Pinpoint the cell where the given text exists, returning its (X, Y) midpoint coordinate. 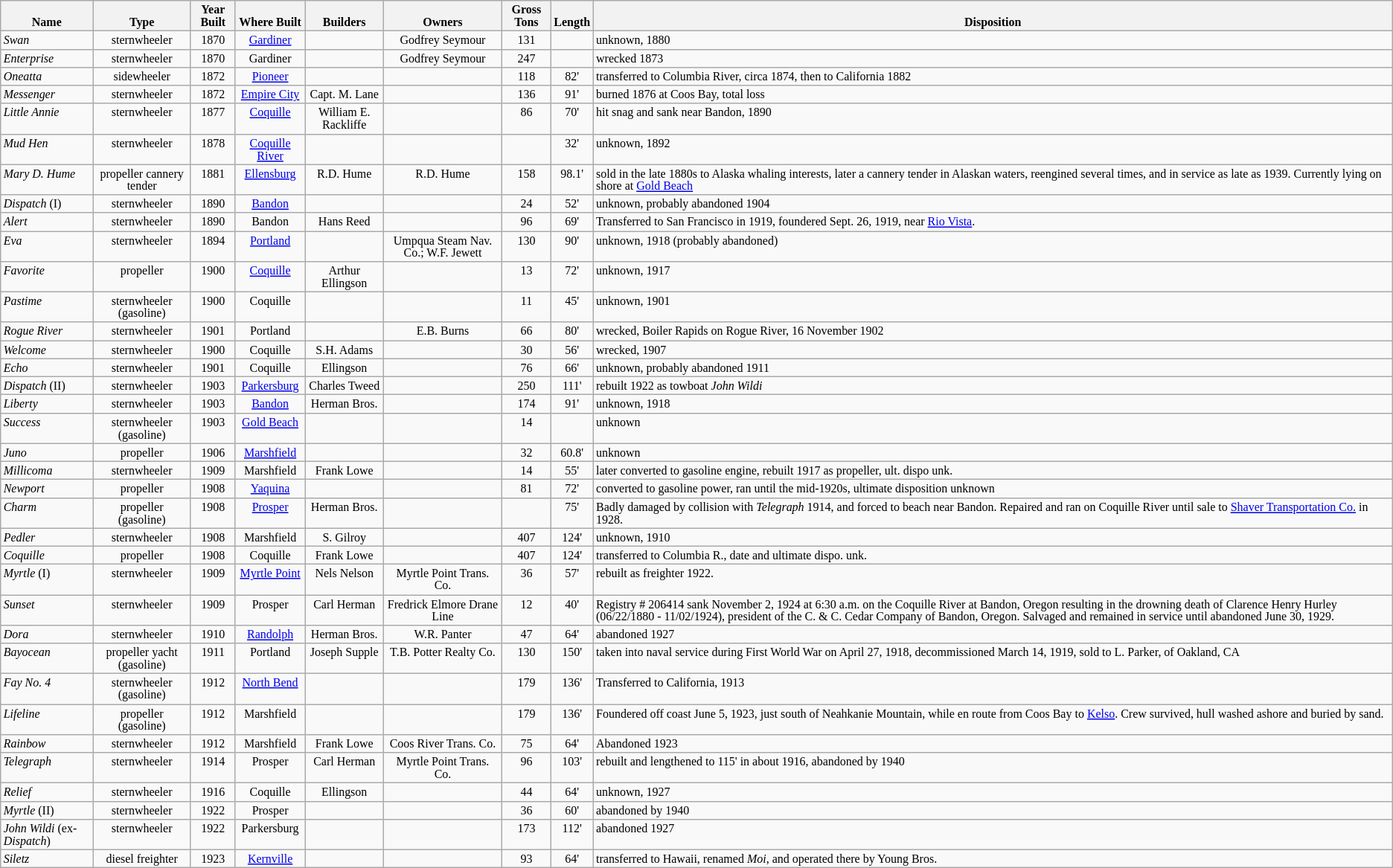
Juno (47, 452)
1923 (213, 858)
13 (527, 277)
T.B. Potter Realty Co. (442, 659)
Telegraph (47, 768)
250 (527, 385)
12 (527, 610)
Disposition (993, 16)
Yaquina (270, 489)
Pedler (47, 537)
47 (527, 634)
sidewheeler (142, 76)
90' (571, 245)
taken into naval service during First World War on April 27, 1918, decommissioned March 14, 1919, sold to L. Parker, of Oakland, CA (993, 659)
Randolph (270, 634)
57' (571, 580)
80' (571, 331)
Capt. M. Lane (344, 94)
Welcome (47, 350)
1906 (213, 452)
Oneatta (47, 76)
Year Built (213, 16)
Success (47, 428)
55' (571, 470)
unknown, 1918 (993, 404)
unknown, 1892 (993, 149)
Alert (47, 222)
1916 (213, 792)
1877 (213, 119)
Nels Nelson (344, 580)
Little Annie (47, 119)
Arthur Ellingson (344, 277)
1878 (213, 149)
103' (571, 768)
unknown, 1901 (993, 306)
Favorite (47, 277)
Transferred to California, 1913 (993, 689)
S. Gilroy (344, 537)
70' (571, 119)
32' (571, 149)
E.B. Burns (442, 331)
86 (527, 119)
Where Built (270, 16)
unknown, probably abandoned 1911 (993, 367)
Fredrick Elmore Drane Line (442, 610)
Messenger (47, 94)
1910 (213, 634)
136 (527, 94)
Pastime (47, 306)
75' (571, 513)
transferred to Columbia River, circa 1874, then to California 1882 (993, 76)
burned 1876 at Coos Bay, total loss (993, 94)
32 (527, 452)
William E. Rackliffe (344, 119)
Mary D. Hume (47, 180)
Relief (47, 792)
Abandoned 1923 (993, 743)
174 (527, 404)
Enterprise (47, 58)
propeller yacht (gasoline) (142, 659)
60.8' (571, 452)
Myrtle (I) (47, 580)
W.R. Panter (442, 634)
propeller cannery tender (142, 180)
98.1' (571, 180)
Fay No. 4 (47, 689)
Dispatch (I) (47, 204)
1911 (213, 659)
45' (571, 306)
Gross Tons (527, 16)
1914 (213, 768)
111' (571, 385)
Ellensburg (270, 180)
Coquille River (270, 149)
Charm (47, 513)
S.H. Adams (344, 350)
66' (571, 367)
247 (527, 58)
Dora (47, 634)
transferred to Columbia R., date and ultimate dispo. unk. (993, 555)
transferred to Hawaii, renamed Moi, and operated there by Young Bros. (993, 858)
Dispatch (II) (47, 385)
Rainbow (47, 743)
Siletz (47, 858)
Builders (344, 16)
Rogue River (47, 331)
unknown, 1927 (993, 792)
wrecked, Boiler Rapids on Rogue River, 16 November 1902 (993, 331)
Empire City (270, 94)
Sunset (47, 610)
Myrtle (II) (47, 810)
81 (527, 489)
wrecked 1873 (993, 58)
1881 (213, 180)
150' (571, 659)
unknown, 1880 (993, 40)
converted to gasoline power, ran until the mid-1920s, ultimate disposition unknown (993, 489)
158 (527, 180)
Echo (47, 367)
later converted to gasoline engine, rebuilt 1917 as propeller, ult. dispo unk. (993, 470)
24 (527, 204)
North Bend (270, 689)
Swan (47, 40)
Joseph Supple (344, 659)
unknown, 1910 (993, 537)
diesel freighter (142, 858)
Newport (47, 489)
Coos River Trans. Co. (442, 743)
56' (571, 350)
Pioneer (270, 76)
Name (47, 16)
93 (527, 858)
Length (571, 16)
75 (527, 743)
Mud Hen (47, 149)
unknown, 1918 (probably abandoned) (993, 245)
Bayocean (47, 659)
Transferred to San Francisco in 1919, foundered Sept. 26, 1919, near Rio Vista. (993, 222)
11 (527, 306)
Lifeline (47, 718)
66 (527, 331)
Liberty (47, 404)
Type (142, 16)
118 (527, 76)
1894 (213, 245)
Eva (47, 245)
30 (527, 350)
abandoned by 1940 (993, 810)
69' (571, 222)
Umpqua Steam Nav. Co.; W.F. Jewett (442, 245)
76 (527, 367)
82' (571, 76)
173 (527, 835)
hit snag and sank near Bandon, 1890 (993, 119)
Charles Tweed (344, 385)
Hans Reed (344, 222)
unknown, 1917 (993, 277)
Myrtle Point (270, 580)
John Wildi (ex-Dispatch) (47, 835)
44 (527, 792)
60' (571, 810)
131 (527, 40)
Owners (442, 16)
rebuilt as freighter 1922. (993, 580)
Millicoma (47, 470)
Gold Beach (270, 428)
Kernville (270, 858)
rebuilt 1922 as towboat John Wildi (993, 385)
rebuilt and lengthened to 115' in about 1916, abandoned by 1940 (993, 768)
wrecked, 1907 (993, 350)
unknown, probably abandoned 1904 (993, 204)
40' (571, 610)
112' (571, 835)
52' (571, 204)
